Extract the (x, y) coordinate from the center of the cell holding the provided text.  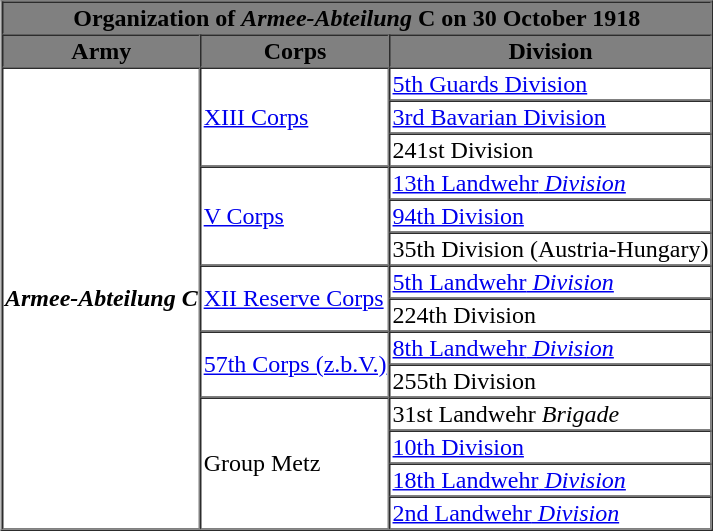
Division (551, 50)
Organization of Armee-Abteilung C on 30 October 1918 (357, 18)
57th Corps (z.b.V.) (296, 365)
2nd Landwehr Division (551, 512)
94th Division (551, 216)
241st Division (551, 150)
13th Landwehr Division (551, 182)
5th Landwehr Division (551, 282)
Armee-Abteilung C (102, 299)
10th Division (551, 446)
224th Division (551, 314)
31st Landwehr Brigade (551, 414)
35th Division (Austria-Hungary) (551, 248)
18th Landwehr Division (551, 480)
Corps (296, 50)
Army (102, 50)
8th Landwehr Division (551, 348)
XIII Corps (296, 118)
3rd Bavarian Division (551, 116)
XII Reserve Corps (296, 299)
5th Guards Division (551, 84)
Group Metz (296, 464)
255th Division (551, 380)
V Corps (296, 216)
